Return (x, y) of the center of cell containing provided text 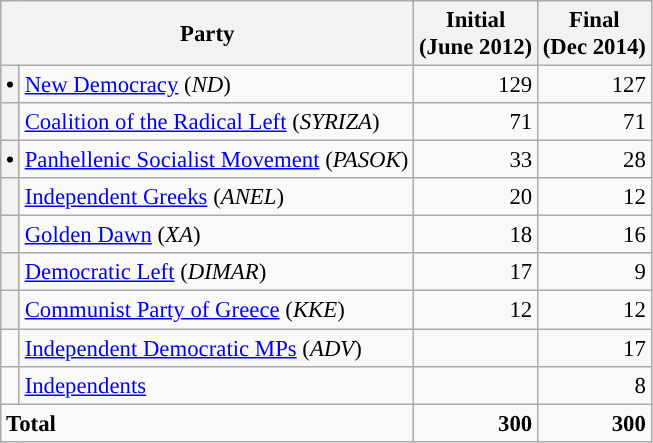
Independent Greeks (ANEL) (216, 197)
Panhellenic Socialist Movement (PASOK) (216, 160)
Independent Democratic MPs (ADV) (216, 348)
127 (594, 85)
8 (594, 385)
20 (476, 197)
Communist Party of Greece (KKE) (216, 310)
Independents (216, 385)
33 (476, 160)
Initial(June 2012) (476, 34)
18 (476, 235)
9 (594, 273)
Golden Dawn (XA) (216, 235)
Total (208, 423)
Final(Dec 2014) (594, 34)
Democratic Left (DIMAR) (216, 273)
16 (594, 235)
Party (208, 34)
28 (594, 160)
129 (476, 85)
New Democracy (ND) (216, 85)
Coalition of the Radical Left (SYRIZA) (216, 122)
